Return (X, Y) of the center of cell containing provided text 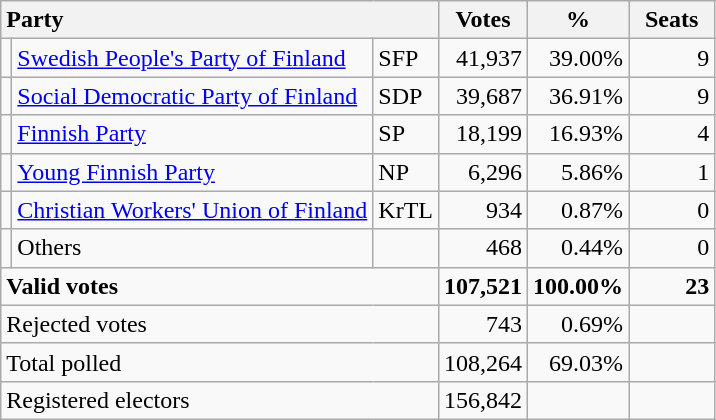
16.93% (578, 134)
Registered electors (220, 400)
Rejected votes (220, 324)
Valid votes (220, 286)
156,842 (484, 400)
108,264 (484, 362)
1 (672, 172)
SFP (406, 58)
69.03% (578, 362)
KrTL (406, 210)
107,521 (484, 286)
0.69% (578, 324)
5.86% (578, 172)
39,687 (484, 96)
0.87% (578, 210)
Social Democratic Party of Finland (192, 96)
18,199 (484, 134)
39.00% (578, 58)
SP (406, 134)
23 (672, 286)
Seats (672, 20)
934 (484, 210)
468 (484, 248)
Votes (484, 20)
6,296 (484, 172)
41,937 (484, 58)
Young Finnish Party (192, 172)
0.44% (578, 248)
Others (192, 248)
36.91% (578, 96)
100.00% (578, 286)
Finnish Party (192, 134)
Total polled (220, 362)
743 (484, 324)
Party (220, 20)
NP (406, 172)
Christian Workers' Union of Finland (192, 210)
% (578, 20)
4 (672, 134)
SDP (406, 96)
Swedish People's Party of Finland (192, 58)
